Capture the cell that displays the provided text and extract its (X, Y) central coordinate. 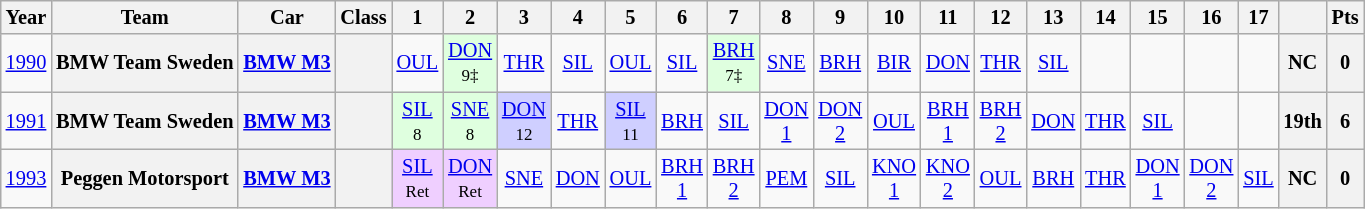
3 (524, 17)
DONRet (470, 178)
KNO2 (948, 178)
SIL11 (631, 121)
8 (786, 17)
Pts (1346, 17)
4 (578, 17)
16 (1211, 17)
SNE8 (470, 121)
KNO1 (894, 178)
12 (1001, 17)
5 (631, 17)
7 (734, 17)
Class (363, 17)
BRH7‡ (734, 63)
DON9‡ (470, 63)
1993 (26, 178)
2 (470, 17)
1991 (26, 121)
Team (144, 17)
15 (1158, 17)
PEM (786, 178)
Year (26, 17)
Car (286, 17)
DON12 (524, 121)
13 (1053, 17)
SILRet (418, 178)
11 (948, 17)
10 (894, 17)
19th (1303, 121)
BIR (894, 63)
1990 (26, 63)
SIL8 (418, 121)
Peggen Motorsport (144, 178)
14 (1105, 17)
17 (1258, 17)
9 (840, 17)
1 (418, 17)
